For the text-containing cell, return its midpoint in (x, y) coordinate format. 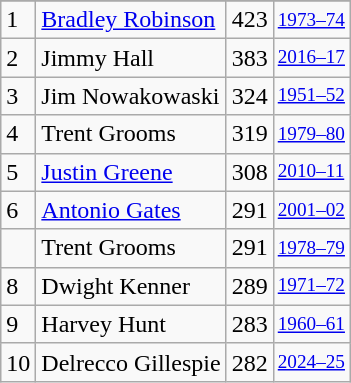
6 (18, 210)
Delrecco Gillespie (131, 362)
Bradley Robinson (131, 20)
3 (18, 96)
10 (18, 362)
2001–02 (311, 210)
282 (250, 362)
2010–11 (311, 172)
9 (18, 324)
2024–25 (311, 362)
319 (250, 134)
2 (18, 58)
1951–52 (311, 96)
283 (250, 324)
Jimmy Hall (131, 58)
2016–17 (311, 58)
1960–61 (311, 324)
4 (18, 134)
5 (18, 172)
289 (250, 286)
Dwight Kenner (131, 286)
1979–80 (311, 134)
8 (18, 286)
423 (250, 20)
308 (250, 172)
1973–74 (311, 20)
Justin Greene (131, 172)
Harvey Hunt (131, 324)
1978–79 (311, 248)
Antonio Gates (131, 210)
383 (250, 58)
1971–72 (311, 286)
324 (250, 96)
1 (18, 20)
Jim Nowakowaski (131, 96)
